Determine the (x, y) coordinate at the center of the cell enclosing the given text.  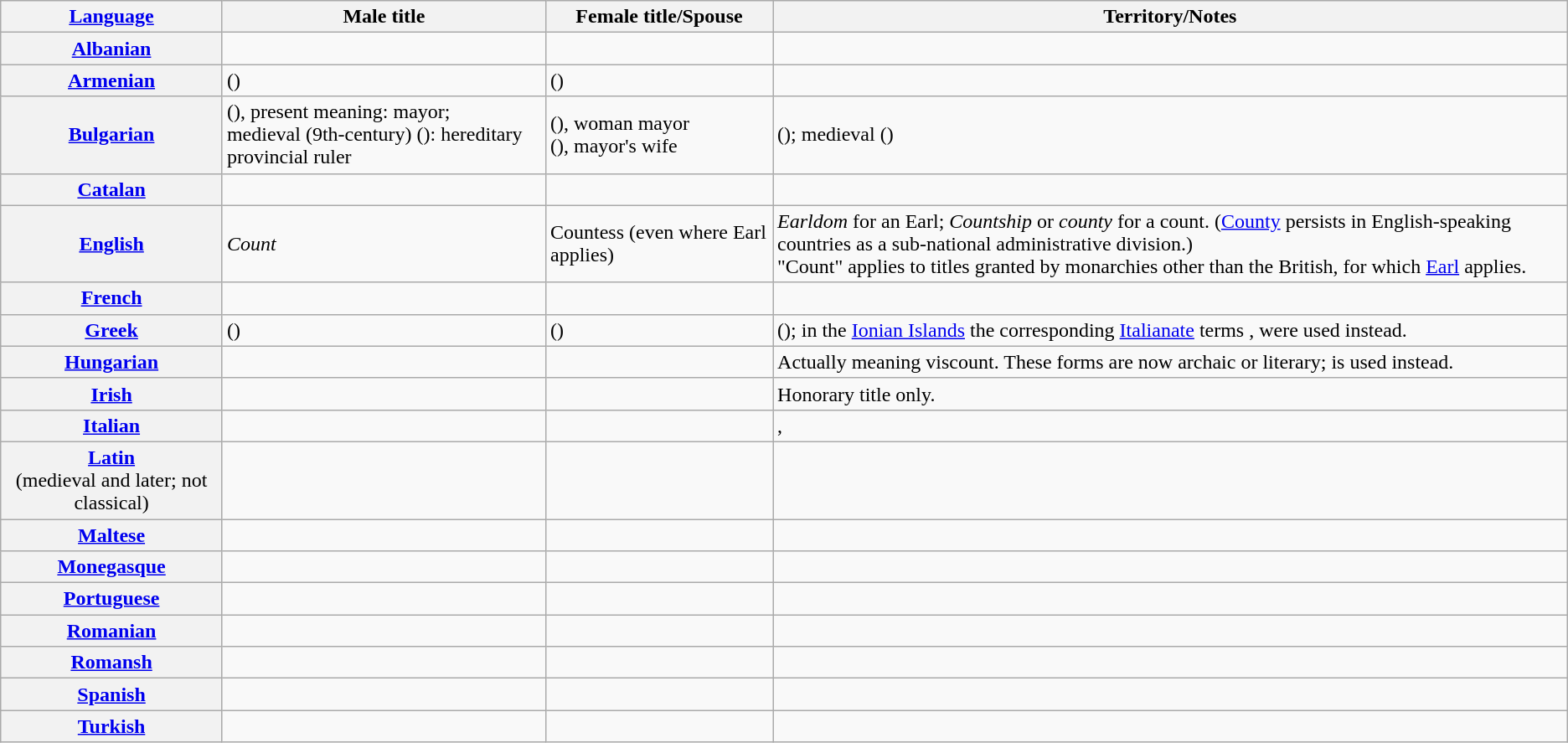
Romanian (112, 631)
Maltese (112, 535)
Count (384, 244)
(), present meaning: mayor;medieval (9th-century) (): hereditary provincial ruler (384, 135)
(); in the Ionian Islands the corresponding Italianate terms , were used instead. (1171, 330)
Latin (medieval and later; not classical) (112, 480)
Portuguese (112, 599)
, (1171, 426)
Male title (384, 17)
Bulgarian (112, 135)
Turkish (112, 726)
(); medieval () (1171, 135)
English (112, 244)
Monegasque (112, 567)
Honorary title only. (1171, 394)
Romansh (112, 663)
Territory/Notes (1171, 17)
Spanish (112, 694)
Catalan (112, 189)
Countess (even where Earl applies) (658, 244)
Greek (112, 330)
Armenian (112, 80)
Irish (112, 394)
Albanian (112, 49)
Actually meaning viscount. These forms are now archaic or literary; is used instead. (1171, 362)
Female title/Spouse (658, 17)
French (112, 298)
Language (112, 17)
(), woman mayor (), mayor's wife (658, 135)
Hungarian (112, 362)
Italian (112, 426)
